Detect which cell encompasses the target text, then output its (x, y) center coordinate. 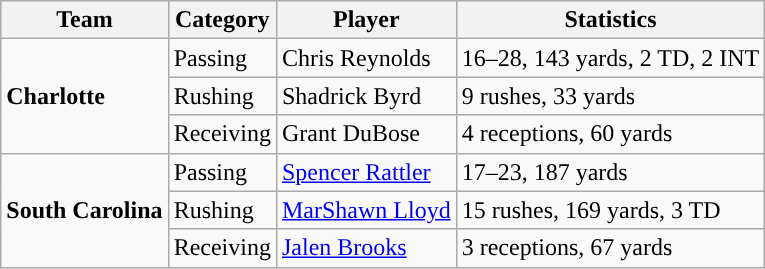
15 rushes, 169 yards, 3 TD (610, 210)
Statistics (610, 20)
Charlotte (84, 96)
4 receptions, 60 yards (610, 134)
Chris Reynolds (366, 58)
Category (222, 20)
Grant DuBose (366, 134)
Shadrick Byrd (366, 96)
Jalen Brooks (366, 248)
MarShawn Lloyd (366, 210)
South Carolina (84, 210)
3 receptions, 67 yards (610, 248)
17–23, 187 yards (610, 172)
9 rushes, 33 yards (610, 96)
Player (366, 20)
Team (84, 20)
16–28, 143 yards, 2 TD, 2 INT (610, 58)
Spencer Rattler (366, 172)
